Detect which cell encompasses the target text, then output its (x, y) center coordinate. 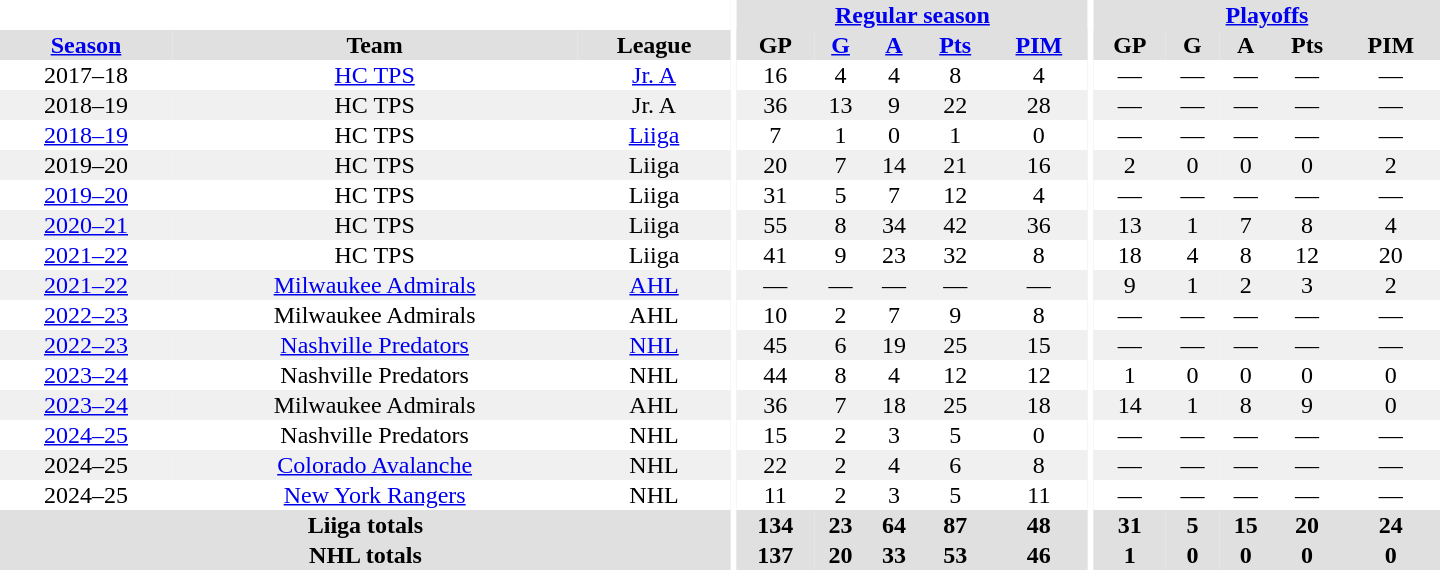
2017–18 (86, 75)
Colorado Avalanche (374, 465)
55 (776, 225)
41 (776, 255)
Playoffs (1267, 15)
64 (894, 525)
28 (1039, 105)
Regular season (912, 15)
53 (956, 555)
19 (894, 345)
Liiga totals (366, 525)
21 (956, 165)
87 (956, 525)
134 (776, 525)
48 (1039, 525)
42 (956, 225)
44 (776, 375)
Season (86, 45)
45 (776, 345)
24 (1391, 525)
46 (1039, 555)
New York Rangers (374, 495)
33 (894, 555)
137 (776, 555)
34 (894, 225)
10 (776, 315)
Team (374, 45)
NHL totals (366, 555)
32 (956, 255)
2020–21 (86, 225)
League (654, 45)
